Capture the cell that displays the provided text and extract its (x, y) central coordinate. 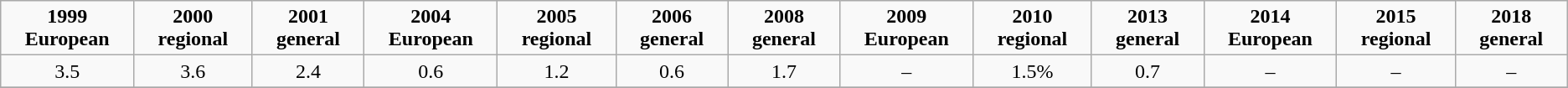
2009 European (906, 28)
2000 regional (193, 28)
2001 general (308, 28)
2005 regional (556, 28)
1.7 (784, 71)
1.5% (1032, 71)
2006 general (672, 28)
2.4 (308, 71)
1999 European (67, 28)
0.7 (1148, 71)
2015 regional (1395, 28)
2018 general (1511, 28)
2008 general (784, 28)
2004 European (431, 28)
3.6 (193, 71)
3.5 (67, 71)
2013 general (1148, 28)
2014 European (1270, 28)
1.2 (556, 71)
2010 regional (1032, 28)
